Pinpoint the cell where the given text exists, returning its (X, Y) midpoint coordinate. 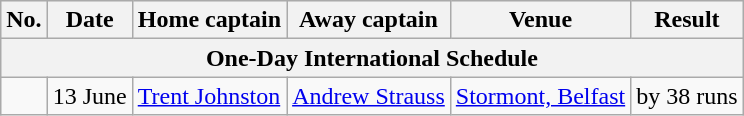
Home captain (209, 20)
Away captain (369, 20)
Stormont, Belfast (540, 96)
Trent Johnston (209, 96)
by 38 runs (687, 96)
No. (24, 20)
Venue (540, 20)
13 June (90, 96)
One-Day International Schedule (372, 58)
Result (687, 20)
Date (90, 20)
Andrew Strauss (369, 96)
